Capture the cell that displays the provided text and extract its [x, y] central coordinate. 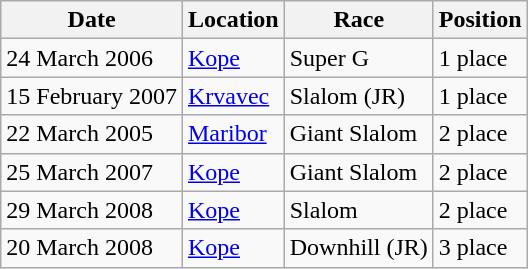
Krvavec [233, 96]
Slalom [358, 210]
20 March 2008 [92, 248]
Slalom (JR) [358, 96]
Maribor [233, 134]
Super G [358, 58]
Location [233, 20]
Downhill (JR) [358, 248]
Race [358, 20]
Date [92, 20]
15 February 2007 [92, 96]
Position [480, 20]
3 place [480, 248]
24 March 2006 [92, 58]
25 March 2007 [92, 172]
22 March 2005 [92, 134]
29 March 2008 [92, 210]
